Provide the (X, Y) coordinate of the cell's center where the given text is located.  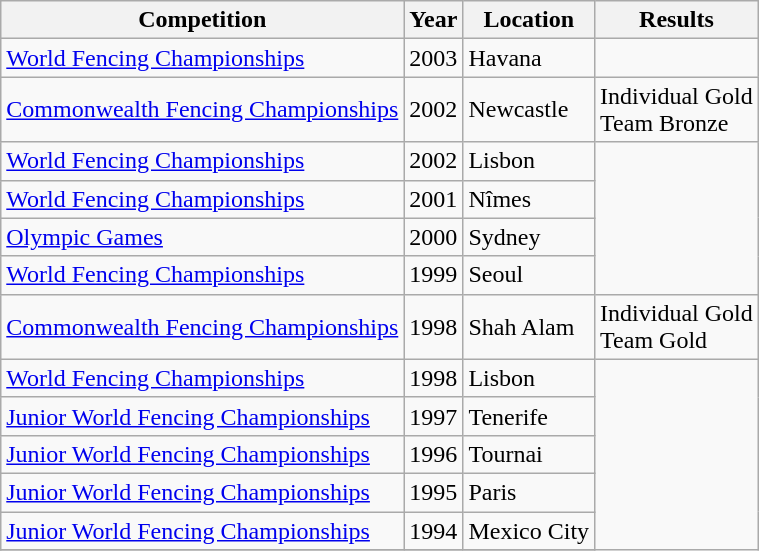
Nîmes (529, 199)
Tournai (529, 454)
Mexico City (529, 531)
1995 (434, 492)
Results (677, 20)
Havana (529, 58)
Paris (529, 492)
Sydney (529, 237)
Competition (202, 20)
Individual Gold Team Gold (677, 326)
Location (529, 20)
1994 (434, 531)
2001 (434, 199)
1999 (434, 275)
Newcastle (529, 110)
Olympic Games (202, 237)
2003 (434, 58)
Seoul (529, 275)
2000 (434, 237)
Tenerife (529, 416)
Individual Gold Team Bronze (677, 110)
Year (434, 20)
1996 (434, 454)
1997 (434, 416)
Shah Alam (529, 326)
